Extract the (X, Y) coordinate from the center of the cell holding the provided text.  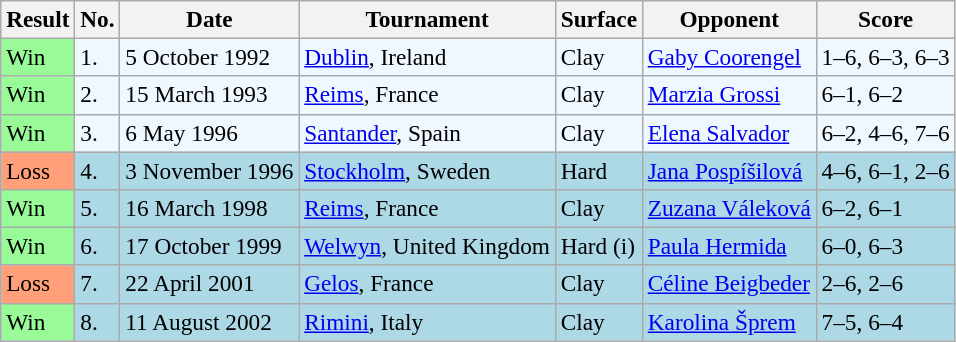
4–6, 6–1, 2–6 (886, 170)
Santander, Spain (427, 133)
8. (98, 322)
Score (886, 19)
Hard (i) (598, 246)
4. (98, 170)
Elena Salvador (729, 133)
Gelos, France (427, 284)
1. (98, 57)
Gaby Coorengel (729, 57)
Date (210, 19)
5 October 1992 (210, 57)
11 August 2002 (210, 322)
15 March 1993 (210, 95)
Marzia Grossi (729, 95)
7–5, 6–4 (886, 322)
2. (98, 95)
Welwyn, United Kingdom (427, 246)
1–6, 6–3, 6–3 (886, 57)
Hard (598, 170)
Jana Pospíšilová (729, 170)
16 March 1998 (210, 208)
Zuzana Váleková (729, 208)
Karolina Šprem (729, 322)
3 November 1996 (210, 170)
6–0, 6–3 (886, 246)
Paula Hermida (729, 246)
Opponent (729, 19)
5. (98, 208)
6–2, 4–6, 7–6 (886, 133)
7. (98, 284)
6–2, 6–1 (886, 208)
22 April 2001 (210, 284)
Result (38, 19)
Surface (598, 19)
Rimini, Italy (427, 322)
17 October 1999 (210, 246)
Céline Beigbeder (729, 284)
Tournament (427, 19)
6–1, 6–2 (886, 95)
6 May 1996 (210, 133)
No. (98, 19)
2–6, 2–6 (886, 284)
3. (98, 133)
6. (98, 246)
Stockholm, Sweden (427, 170)
Dublin, Ireland (427, 57)
